Capture the cell that displays the provided text and extract its (X, Y) central coordinate. 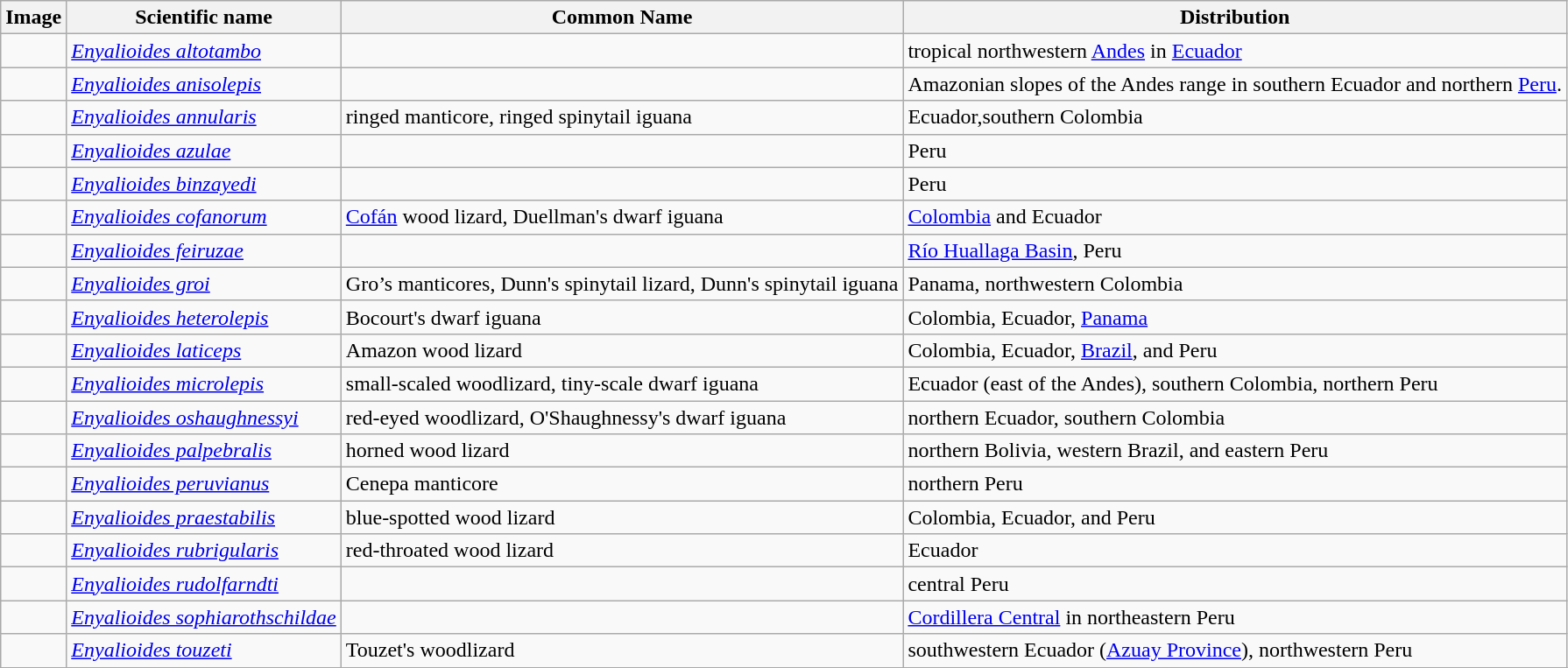
red-eyed woodlizard, O'Shaughnessy's dwarf iguana (622, 418)
Enyalioides praestabilis (203, 517)
northern Bolivia, western Brazil, and eastern Peru (1235, 451)
Enyalioides touzeti (203, 650)
Enyalioides groi (203, 284)
Touzet's woodlizard (622, 650)
Amazon wood lizard (622, 350)
Cordillera Central in northeastern Peru (1235, 617)
Enyalioides anisolepis (203, 84)
Enyalioides oshaughnessyi (203, 418)
blue-spotted wood lizard (622, 517)
Panama, northwestern Colombia (1235, 284)
northern Ecuador, southern Colombia (1235, 418)
Distribution (1235, 18)
Amazonian slopes of the Andes range in southern Ecuador and northern Peru. (1235, 84)
Colombia, Ecuador, Panama (1235, 317)
southwestern Ecuador (Azuay Province), northwestern Peru (1235, 650)
Image (33, 18)
Gro’s manticores, Dunn's spinytail lizard, Dunn's spinytail iguana (622, 284)
small-scaled woodlizard, tiny-scale dwarf iguana (622, 383)
Colombia and Ecuador (1235, 217)
Common Name (622, 18)
Enyalioides palpebralis (203, 451)
Ecuador (east of the Andes), southern Colombia, northern Peru (1235, 383)
Río Huallaga Basin, Peru (1235, 250)
horned wood lizard (622, 451)
Enyalioides rudolfarndti (203, 584)
Enyalioides cofanorum (203, 217)
Enyalioides binzayedi (203, 184)
central Peru (1235, 584)
Enyalioides microlepis (203, 383)
Colombia, Ecuador, and Peru (1235, 517)
Cofán wood lizard, Duellman's dwarf iguana (622, 217)
Scientific name (203, 18)
Enyalioides heterolepis (203, 317)
ringed manticore, ringed spinytail iguana (622, 117)
Enyalioides laticeps (203, 350)
Enyalioides altotambo (203, 51)
Enyalioides annularis (203, 117)
Bocourt's dwarf iguana (622, 317)
Enyalioides sophiarothschildae (203, 617)
northern Peru (1235, 484)
Enyalioides rubrigularis (203, 551)
Colombia, Ecuador, Brazil, and Peru (1235, 350)
tropical northwestern Andes in Ecuador (1235, 51)
Cenepa manticore (622, 484)
Enyalioides peruvianus (203, 484)
Enyalioides azulae (203, 151)
Enyalioides feiruzae (203, 250)
red-throated wood lizard (622, 551)
Ecuador (1235, 551)
Ecuador,southern Colombia (1235, 117)
